Scan for the cell matching the given text and deliver its (x, y) coordinate at center. 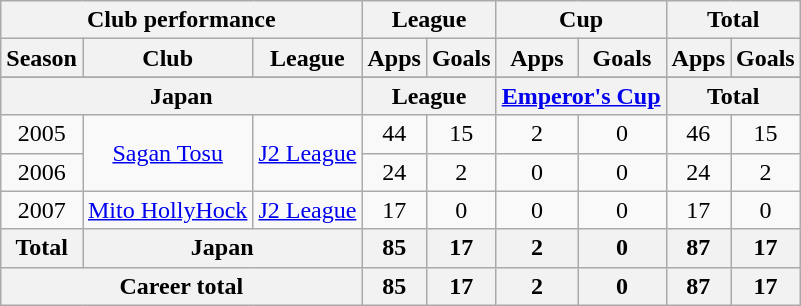
46 (698, 134)
2006 (42, 172)
2007 (42, 210)
Mito HollyHock (167, 210)
Season (42, 58)
Sagan Tosu (167, 153)
Club (167, 58)
Emperor's Cup (581, 96)
Cup (581, 20)
Career total (182, 286)
Club performance (182, 20)
44 (394, 134)
2005 (42, 134)
